Extract the (X, Y) coordinate from the center of the cell holding the provided text.  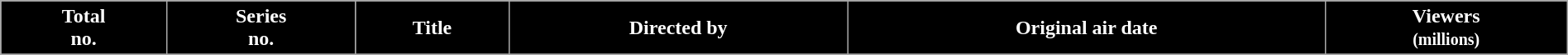
Title (432, 28)
Totalno. (84, 28)
Viewers(millions) (1446, 28)
Original air date (1087, 28)
Seriesno. (261, 28)
Directed by (678, 28)
